Return the [X, Y] coordinate for the center point of the cell that contains the specified text.  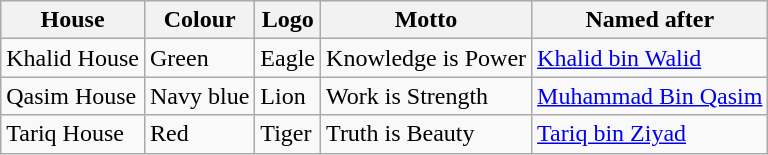
Colour [199, 20]
Truth is Beauty [426, 134]
House [73, 20]
Navy blue [199, 96]
Lion [288, 96]
Knowledge is Power [426, 58]
Tariq House [73, 134]
Tariq bin Ziyad [650, 134]
Eagle [288, 58]
Khalid bin Walid [650, 58]
Motto [426, 20]
Muhammad Bin Qasim [650, 96]
Qasim House [73, 96]
Green [199, 58]
Work is Strength [426, 96]
Named after [650, 20]
Tiger [288, 134]
Red [199, 134]
Logo [288, 20]
Khalid House [73, 58]
